Find where the given text appears and provide that cell's center as (X, Y) coordinate. 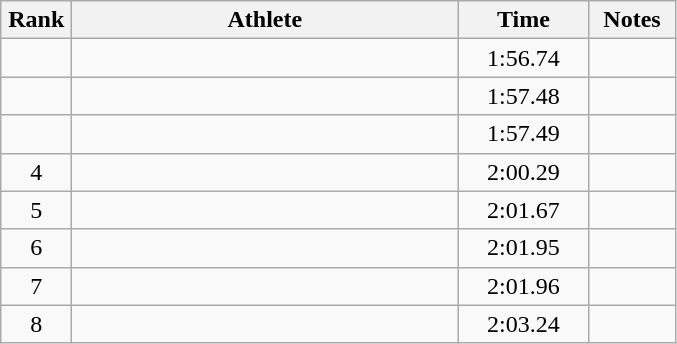
2:01.96 (524, 286)
Time (524, 20)
2:01.95 (524, 248)
5 (36, 210)
8 (36, 324)
7 (36, 286)
1:57.49 (524, 134)
Athlete (265, 20)
Rank (36, 20)
1:56.74 (524, 58)
Notes (632, 20)
2:01.67 (524, 210)
1:57.48 (524, 96)
2:00.29 (524, 172)
4 (36, 172)
2:03.24 (524, 324)
6 (36, 248)
